Determine the [X, Y] coordinate at the center of the cell enclosing the given text.  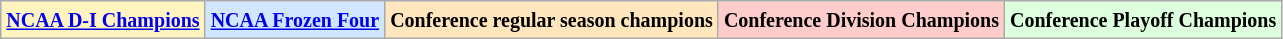
Conference Playoff Champions [1144, 20]
NCAA D-I Champions [103, 20]
Conference Division Champions [861, 20]
NCAA Frozen Four [295, 20]
Conference regular season champions [552, 20]
